Output the (X, Y) coordinate of the center of the cell containing the given text.  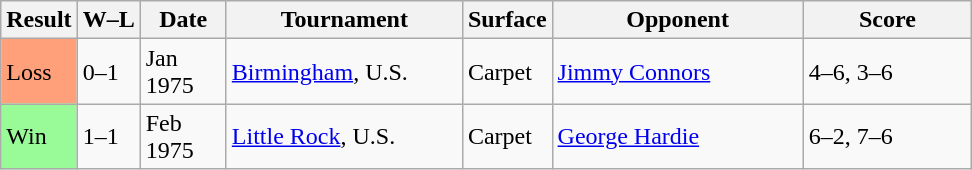
Score (888, 20)
Birmingham, U.S. (344, 72)
George Hardie (678, 136)
Opponent (678, 20)
0–1 (108, 72)
6–2, 7–6 (888, 136)
Win (39, 136)
Loss (39, 72)
W–L (108, 20)
1–1 (108, 136)
Little Rock, U.S. (344, 136)
4–6, 3–6 (888, 72)
Tournament (344, 20)
Result (39, 20)
Surface (507, 20)
Jimmy Connors (678, 72)
Jan 1975 (183, 72)
Feb 1975 (183, 136)
Date (183, 20)
